Return the (X, Y) coordinate for the center point of the cell that contains the specified text.  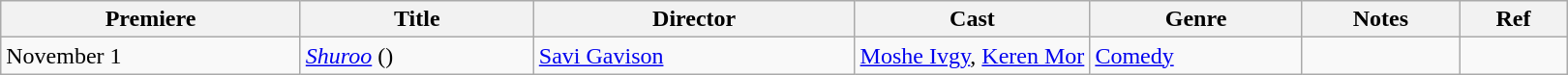
November 1 (151, 56)
Savi Gavison (694, 56)
Premiere (151, 19)
Comedy (1196, 56)
Notes (1380, 19)
Director (694, 19)
Moshe Ivgy, Keren Mor (972, 56)
Shuroo () (416, 56)
Cast (972, 19)
Ref (1514, 19)
Genre (1196, 19)
Title (416, 19)
